Provide the [x, y] coordinate of the cell's center where the given text is located.  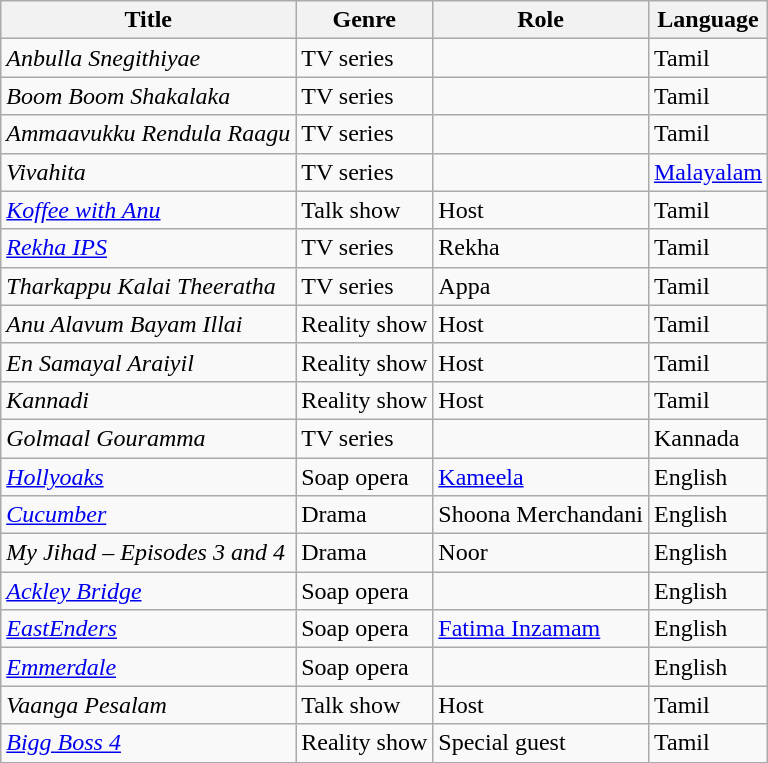
Rekha [541, 248]
En Samayal Araiyil [148, 362]
Bigg Boss 4 [148, 743]
Golmaal Gouramma [148, 438]
Language [708, 20]
Tharkappu Kalai Theeratha [148, 286]
Kannada [708, 438]
Vivahita [148, 172]
Anbulla Snegithiyae [148, 58]
Fatima Inzamam [541, 629]
Special guest [541, 743]
Malayalam [708, 172]
Role [541, 20]
Appa [541, 286]
Rekha IPS [148, 248]
My Jihad – Episodes 3 and 4 [148, 553]
Koffee with Anu [148, 210]
Kannadi [148, 400]
Genre [364, 20]
Noor [541, 553]
Cucumber [148, 515]
Boom Boom Shakalaka [148, 96]
Kameela [541, 477]
Emmerdale [148, 667]
EastEnders [148, 629]
Shoona Merchandani [541, 515]
Title [148, 20]
Anu Alavum Bayam Illai [148, 324]
Vaanga Pesalam [148, 705]
Ackley Bridge [148, 591]
Ammaavukku Rendula Raagu [148, 134]
Hollyoaks [148, 477]
